From the cell containing the given text, extract its center point as [x, y] coordinate. 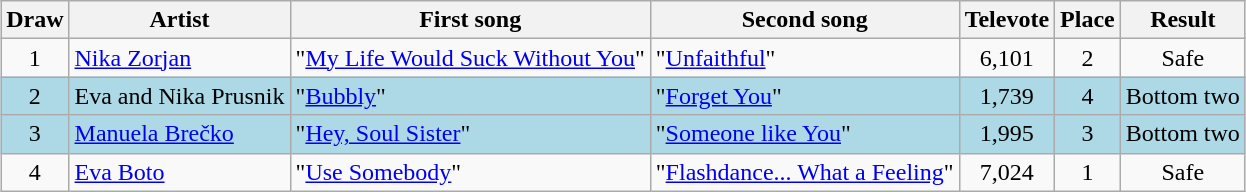
"Bubbly" [470, 96]
7,024 [1006, 172]
"Someone like You" [804, 134]
First song [470, 20]
"Flashdance... What a Feeling" [804, 172]
Eva Boto [180, 172]
Artist [180, 20]
Televote [1006, 20]
"Unfaithful" [804, 58]
"Hey, Soul Sister" [470, 134]
Manuela Brečko [180, 134]
1,739 [1006, 96]
"My Life Would Suck Without You" [470, 58]
Eva and Nika Prusnik [180, 96]
Second song [804, 20]
"Use Somebody" [470, 172]
Draw [35, 20]
Place [1088, 20]
"Forget You" [804, 96]
Result [1182, 20]
6,101 [1006, 58]
Nika Zorjan [180, 58]
1,995 [1006, 134]
